Find where the given text appears and provide that cell's center as (x, y) coordinate. 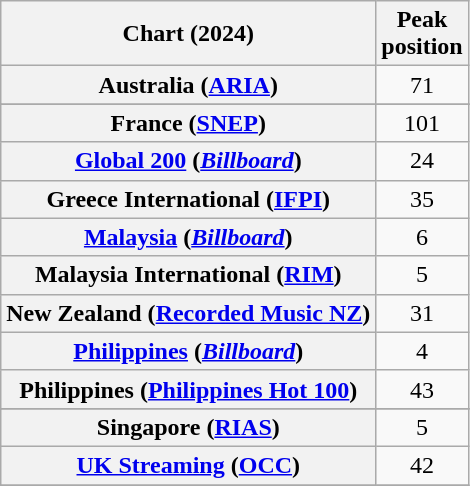
42 (422, 465)
Philippines (Philippines Hot 100) (188, 389)
4 (422, 351)
24 (422, 161)
43 (422, 389)
Philippines (Billboard) (188, 351)
Malaysia (Billboard) (188, 237)
Peakposition (422, 34)
Australia (ARIA) (188, 85)
New Zealand (Recorded Music NZ) (188, 313)
35 (422, 199)
Chart (2024) (188, 34)
Singapore (RIAS) (188, 427)
31 (422, 313)
France (SNEP) (188, 123)
UK Streaming (OCC) (188, 465)
Global 200 (Billboard) (188, 161)
6 (422, 237)
Malaysia International (RIM) (188, 275)
101 (422, 123)
Greece International (IFPI) (188, 199)
71 (422, 85)
